Extract the [X, Y] coordinate from the center of the cell holding the provided text.  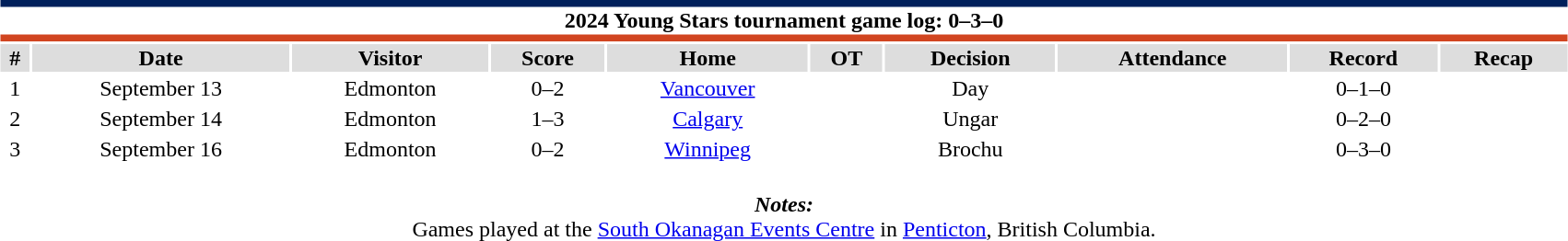
Record [1363, 58]
Day [971, 88]
3 [15, 149]
September 16 [161, 149]
Score [547, 58]
1 [15, 88]
Visitor [390, 58]
Attendance [1173, 58]
0–2–0 [1363, 119]
# [15, 58]
September 14 [161, 119]
OT [847, 58]
0–3–0 [1363, 149]
Calgary [708, 119]
1–3 [547, 119]
0–1–0 [1363, 88]
2 [15, 119]
Home [708, 58]
Date [161, 58]
Decision [971, 58]
Winnipeg [708, 149]
2024 Young Stars tournament game log: 0–3–0 [784, 20]
Recap [1504, 58]
Vancouver [708, 88]
Brochu [971, 149]
September 13 [161, 88]
Ungar [971, 119]
